Return [X, Y] of the center of cell containing provided text 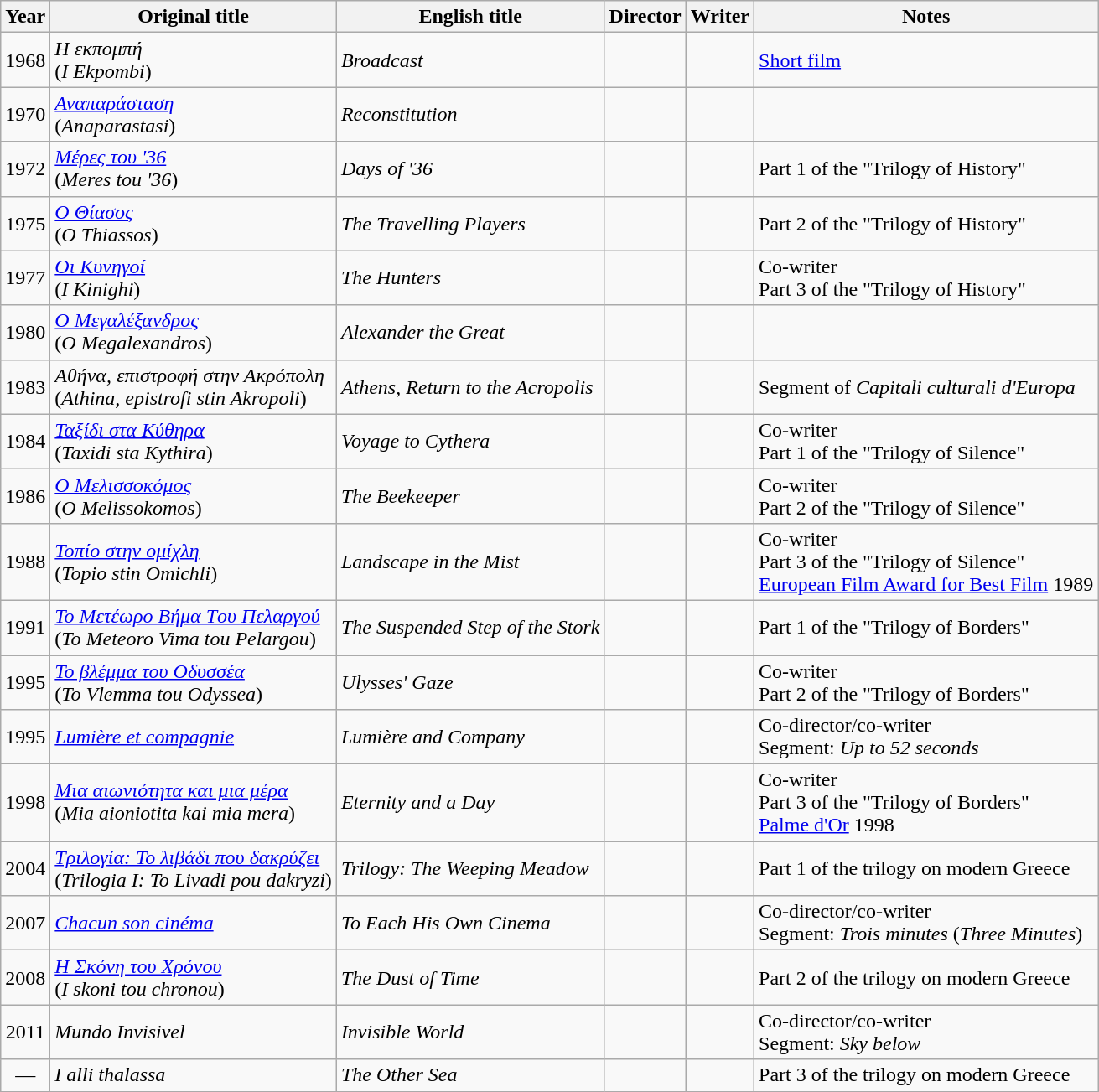
I alli thalassa [194, 1075]
Days of '36 [470, 169]
Το Mετέωρο Bήμα Tου Πελαργού(To Meteoro Vima tou Pelargou) [194, 627]
— [25, 1075]
The Other Sea [470, 1075]
2007 [25, 924]
Ο Θίασος(O Thiassos) [194, 223]
1980 [25, 332]
Οι Κυνηγοί(I Kinighi) [194, 278]
The Hunters [470, 278]
Co-writerPart 3 of the "Trilogy of Silence"European Film Award for Best Film 1989 [926, 562]
To Each His Own Cinema [470, 924]
1968 [25, 60]
1972 [25, 169]
Lumière et compagnie [194, 737]
Η Σκόνη του Χρόνου(I skoni tou chronou) [194, 977]
Co-writerPart 3 of the "Trilogy of History" [926, 278]
1988 [25, 562]
Co-director/co-writerSegment: Up to 52 seconds [926, 737]
Alexander the Great [470, 332]
Landscape in the Mist [470, 562]
Reconstitution [470, 114]
Ο Μελισσοκόμος(O Melissokomos) [194, 496]
2008 [25, 977]
2011 [25, 1032]
Co-writerPart 2 of the "Trilogy of Silence" [926, 496]
Broadcast [470, 60]
Invisible World [470, 1032]
Ulysses' Gaze [470, 682]
Part 1 of the "Trilogy of History" [926, 169]
Voyage to Cythera [470, 441]
1977 [25, 278]
1984 [25, 441]
Part 2 of the trilogy on modern Greece [926, 977]
1975 [25, 223]
1991 [25, 627]
1970 [25, 114]
1986 [25, 496]
Ο Μεγαλέξανδρος(O Megalexandros) [194, 332]
Τοπίο στην ομίχλη(Topio stin Omichli) [194, 562]
1998 [25, 803]
Το βλέμμα του Οδυσσέα(To Vlemma tou Odyssea) [194, 682]
Eternity and a Day [470, 803]
Segment of Capitali culturali d'Europa [926, 387]
The Travelling Players [470, 223]
English title [470, 17]
The Beekeeper [470, 496]
Mundo Invisivel [194, 1032]
1983 [25, 387]
Part 1 of the "Trilogy of Borders" [926, 627]
Τριλογία: Το λιβάδι που δακρύζει(Trilogia I: To Livadi pou dakryzi) [194, 868]
Short film [926, 60]
Director [645, 17]
Μέρες του '36(Meres tou '36) [194, 169]
Chacun son cinéma [194, 924]
Part 3 of the trilogy on modern Greece [926, 1075]
Αναπαράσταση(Anaparastasi) [194, 114]
Αθήνα, επιστροφή στην Ακρόπολη(Athina, epistrofi stin Akropoli) [194, 387]
Η εκπομπή(I Ekpombi) [194, 60]
The Suspended Step of the Stork [470, 627]
Athens, Return to the Acropolis [470, 387]
Part 2 of the "Trilogy of History" [926, 223]
Ταξίδι στα Κύθηρα(Taxidi sta Kythira) [194, 441]
Co-writerPart 2 of the "Trilogy of Borders" [926, 682]
Year [25, 17]
Co-writerPart 3 of the "Trilogy of Borders"Palme d'Or 1998 [926, 803]
Original title [194, 17]
The Dust of Time [470, 977]
Co-director/co-writerSegment: Sky below [926, 1032]
Lumière and Company [470, 737]
Notes [926, 17]
Co-director/co-writerSegment: Trois minutes (Three Minutes) [926, 924]
2004 [25, 868]
Trilogy: The Weeping Meadow [470, 868]
Co-writerPart 1 of the "Trilogy of Silence" [926, 441]
Μια αιωνιότητα και μια μέρα(Mia aioniotita kai mia mera) [194, 803]
Writer [719, 17]
Part 1 of the trilogy on modern Greece [926, 868]
